Determine the [x, y] coordinate at the center of the cell enclosing the given text.  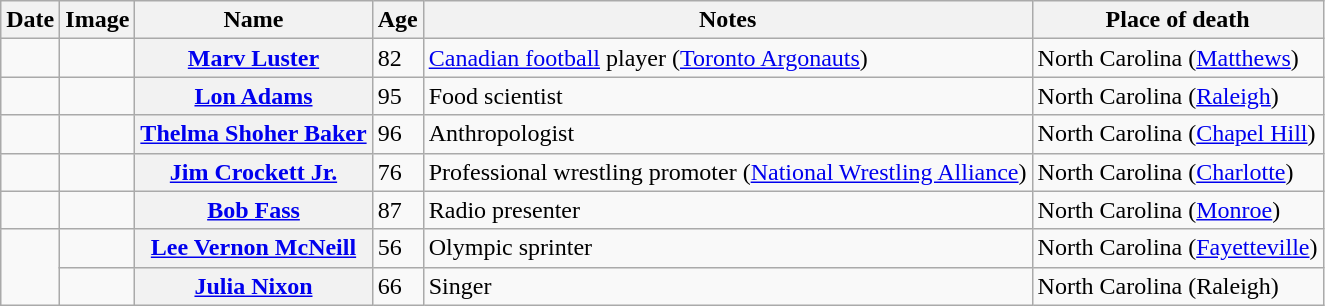
Lon Adams [254, 96]
Notes [728, 20]
Singer [728, 286]
Food scientist [728, 96]
Image [98, 20]
Place of death [1178, 20]
Olympic sprinter [728, 248]
Anthropologist [728, 134]
Thelma Shoher Baker [254, 134]
Julia Nixon [254, 286]
Jim Crockett Jr. [254, 172]
Bob Fass [254, 210]
96 [398, 134]
87 [398, 210]
95 [398, 96]
North Carolina (Fayetteville) [1178, 248]
North Carolina (Chapel Hill) [1178, 134]
North Carolina (Monroe) [1178, 210]
Radio presenter [728, 210]
66 [398, 286]
Marv Luster [254, 58]
North Carolina (Charlotte) [1178, 172]
Canadian football player (Toronto Argonauts) [728, 58]
Professional wrestling promoter (National Wrestling Alliance) [728, 172]
Lee Vernon McNeill [254, 248]
Date [30, 20]
82 [398, 58]
Age [398, 20]
Name [254, 20]
76 [398, 172]
North Carolina (Matthews) [1178, 58]
56 [398, 248]
